Scan for the cell matching the given text and deliver its [X, Y] coordinate at center. 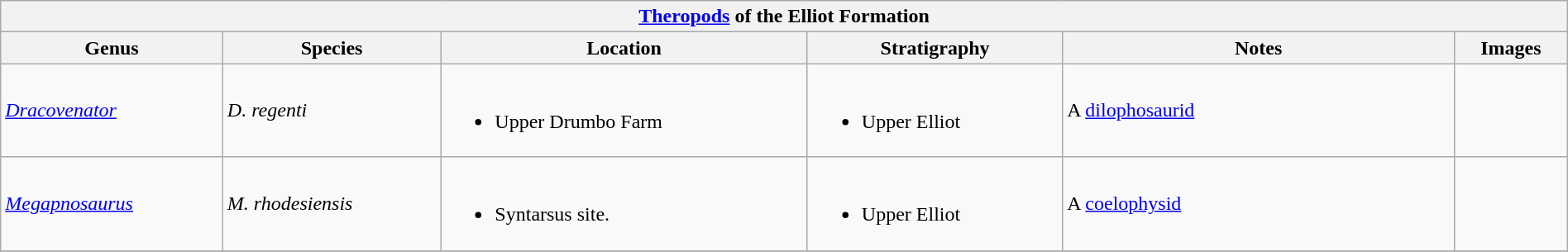
D. regenti [332, 111]
Stratigraphy [935, 48]
M. rhodesiensis [332, 203]
Upper Drumbo Farm [624, 111]
Images [1510, 48]
Dracovenator [112, 111]
A coelophysid [1259, 203]
Location [624, 48]
Syntarsus site. [624, 203]
Notes [1259, 48]
Megapnosaurus [112, 203]
Theropods of the Elliot Formation [784, 17]
A dilophosaurid [1259, 111]
Species [332, 48]
Genus [112, 48]
